Search for the cell housing the specified text and yield its [X, Y] center coordinate. 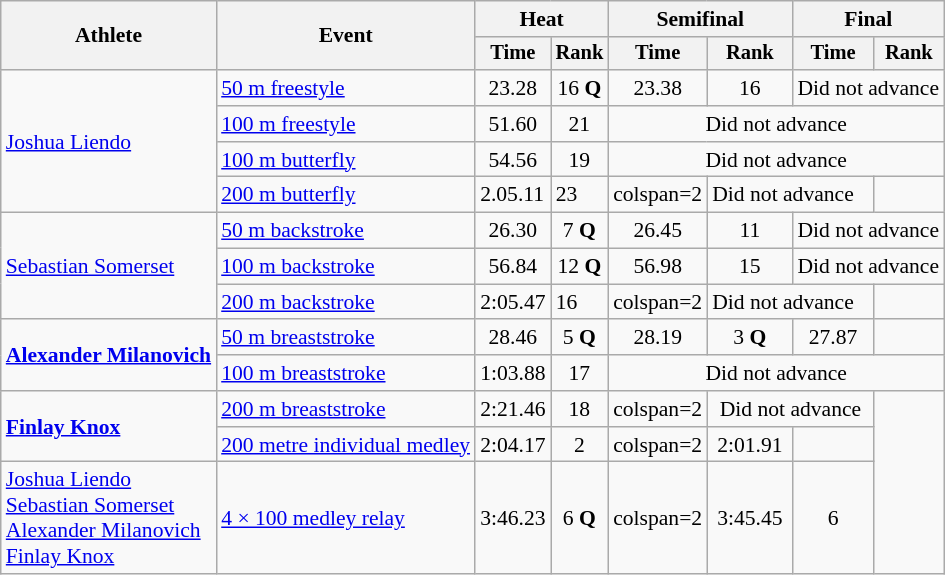
200 m butterfly [346, 195]
21 [580, 124]
100 m butterfly [346, 160]
100 m breaststroke [346, 373]
19 [580, 160]
23.38 [658, 88]
6 [832, 518]
2 [580, 445]
Semifinal [700, 19]
51.60 [512, 124]
5 Q [580, 338]
2:21.46 [512, 409]
28.46 [512, 338]
Athlete [108, 36]
200 m breaststroke [346, 409]
6 Q [580, 518]
4 × 100 medley relay [346, 518]
Event [346, 36]
50 m breaststroke [346, 338]
Alexander Milanovich [108, 356]
16 Q [580, 88]
17 [580, 373]
27.87 [832, 338]
56.84 [512, 267]
Heat [542, 19]
23.28 [512, 88]
2.05.11 [512, 195]
200 metre individual medley [346, 445]
50 m freestyle [346, 88]
Joshua LiendoSebastian SomersetAlexander MilanovichFinlay Knox [108, 518]
28.19 [658, 338]
56.98 [658, 267]
3:45.45 [750, 518]
Finlay Knox [108, 426]
Sebastian Somerset [108, 266]
15 [750, 267]
200 m backstroke [346, 302]
Joshua Liendo [108, 141]
18 [580, 409]
7 Q [580, 231]
50 m backstroke [346, 231]
1:03.88 [512, 373]
100 m backstroke [346, 267]
Final [868, 19]
2:04.17 [512, 445]
2:05.47 [512, 302]
2:01.91 [750, 445]
100 m freestyle [346, 124]
54.56 [512, 160]
26.30 [512, 231]
26.45 [658, 231]
23 [580, 195]
11 [750, 231]
12 Q [580, 267]
3 Q [750, 338]
3:46.23 [512, 518]
